Determine the (x, y) coordinate at the center of the cell enclosing the given text.  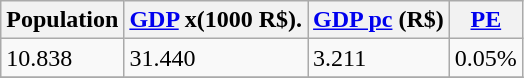
GDP x(1000 R$). (216, 20)
Population (62, 20)
PE (486, 20)
31.440 (216, 58)
3.211 (379, 58)
GDP pc (R$) (379, 20)
0.05% (486, 58)
10.838 (62, 58)
